Identify which cell holds the provided text, then report its [x, y] central coordinate. 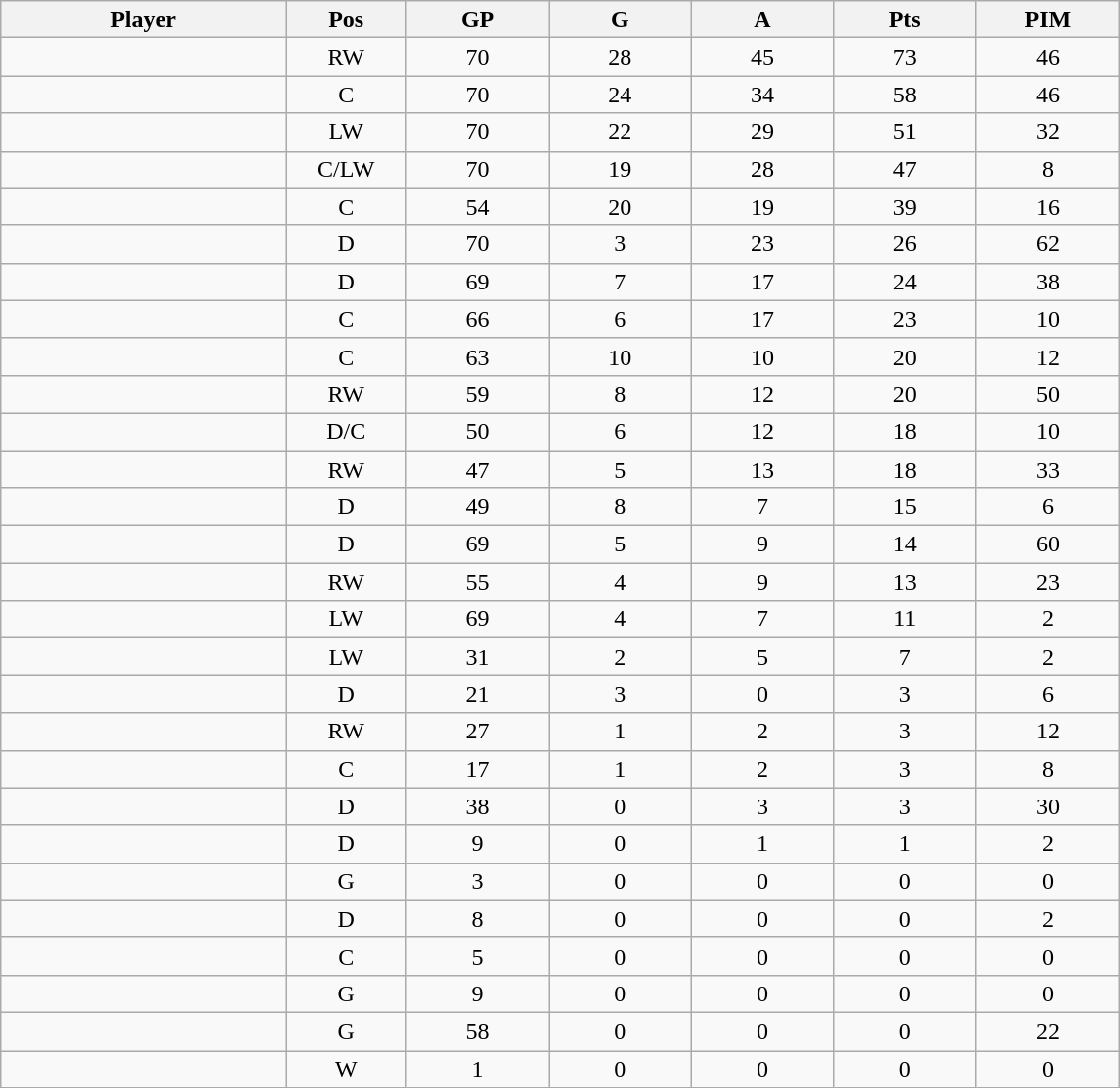
D/C [346, 431]
39 [904, 207]
27 [477, 732]
14 [904, 544]
C/LW [346, 169]
54 [477, 207]
11 [904, 619]
W [346, 1068]
66 [477, 319]
Pts [904, 20]
26 [904, 244]
PIM [1048, 20]
63 [477, 356]
32 [1048, 132]
15 [904, 507]
49 [477, 507]
55 [477, 582]
29 [762, 132]
A [762, 20]
30 [1048, 806]
51 [904, 132]
31 [477, 657]
Pos [346, 20]
73 [904, 57]
GP [477, 20]
21 [477, 694]
Player [144, 20]
33 [1048, 470]
16 [1048, 207]
62 [1048, 244]
60 [1048, 544]
45 [762, 57]
59 [477, 394]
34 [762, 95]
